For the text-containing cell, return its midpoint in [x, y] coordinate format. 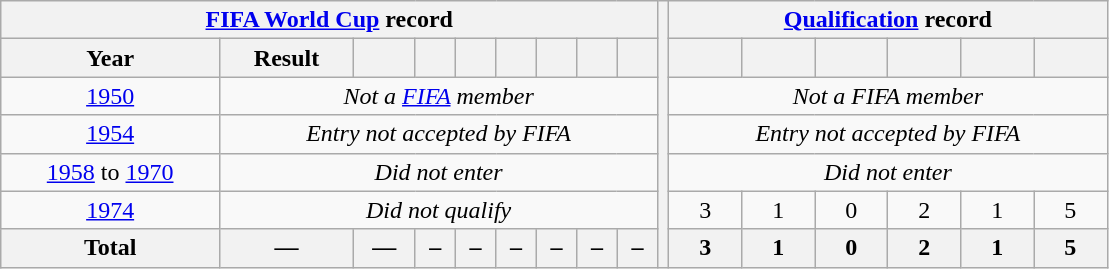
FIFA World Cup record [330, 20]
Year [110, 58]
Qualification record [888, 20]
1974 [110, 210]
1954 [110, 134]
1950 [110, 96]
Total [110, 248]
Did not qualify [439, 210]
1958 to 1970 [110, 172]
Result [287, 58]
